Pinpoint the cell where the given text exists, returning its (x, y) midpoint coordinate. 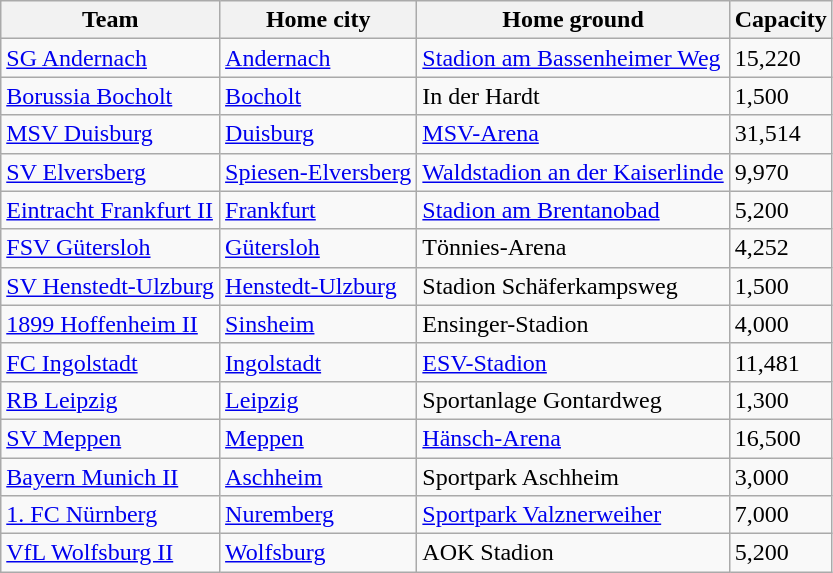
Home city (318, 20)
SV Elversberg (110, 172)
SV Henstedt-Ulzburg (110, 286)
Sinsheim (318, 324)
Hänsch-Arena (573, 438)
Andernach (318, 58)
RB Leipzig (110, 400)
SV Meppen (110, 438)
1,300 (780, 400)
Sportpark Valznerweiher (573, 515)
Sportanlage Gontardweg (573, 400)
Sportpark Aschheim (573, 477)
Stadion Schäferkampsweg (573, 286)
Eintracht Frankfurt II (110, 210)
Ingolstadt (318, 362)
Leipzig (318, 400)
AOK Stadion (573, 553)
Henstedt-Ulzburg (318, 286)
Frankfurt (318, 210)
Team (110, 20)
Tönnies-Arena (573, 248)
31,514 (780, 134)
Nuremberg (318, 515)
4,252 (780, 248)
3,000 (780, 477)
7,000 (780, 515)
In der Hardt (573, 96)
4,000 (780, 324)
Ensinger-Stadion (573, 324)
VfL Wolfsburg II (110, 553)
Capacity (780, 20)
Stadion am Brentanobad (573, 210)
SG Andernach (110, 58)
Bayern Munich II (110, 477)
11,481 (780, 362)
Waldstadion an der Kaiserlinde (573, 172)
MSV Duisburg (110, 134)
1899 Hoffenheim II (110, 324)
Gütersloh (318, 248)
ESV-Stadion (573, 362)
Aschheim (318, 477)
Stadion am Bassenheimer Weg (573, 58)
Wolfsburg (318, 553)
9,970 (780, 172)
15,220 (780, 58)
FC Ingolstadt (110, 362)
16,500 (780, 438)
Borussia Bocholt (110, 96)
Spiesen-Elversberg (318, 172)
FSV Gütersloh (110, 248)
Meppen (318, 438)
Duisburg (318, 134)
MSV-Arena (573, 134)
Home ground (573, 20)
1. FC Nürnberg (110, 515)
Bocholt (318, 96)
